Output the (X, Y) coordinate of the center of the cell containing the given text.  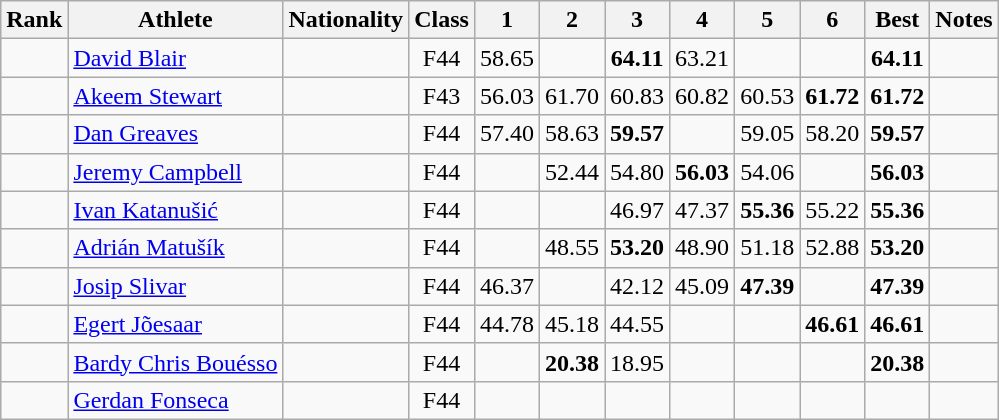
4 (702, 20)
42.12 (638, 286)
6 (832, 20)
18.95 (638, 362)
Gerdan Fonseca (176, 400)
Adrián Matušík (176, 248)
58.63 (572, 134)
44.55 (638, 324)
2 (572, 20)
45.18 (572, 324)
63.21 (702, 58)
46.37 (506, 286)
Nationality (346, 20)
52.88 (832, 248)
47.37 (702, 210)
Class (442, 20)
Athlete (176, 20)
Akeem Stewart (176, 96)
61.70 (572, 96)
60.82 (702, 96)
Notes (964, 20)
Ivan Katanušić (176, 210)
54.06 (768, 172)
F43 (442, 96)
Best (898, 20)
Rank (34, 20)
48.55 (572, 248)
46.97 (638, 210)
60.83 (638, 96)
59.05 (768, 134)
44.78 (506, 324)
Josip Slivar (176, 286)
45.09 (702, 286)
52.44 (572, 172)
58.20 (832, 134)
58.65 (506, 58)
54.80 (638, 172)
57.40 (506, 134)
55.22 (832, 210)
48.90 (702, 248)
60.53 (768, 96)
Dan Greaves (176, 134)
5 (768, 20)
Jeremy Campbell (176, 172)
51.18 (768, 248)
1 (506, 20)
Bardy Chris Bouésso (176, 362)
3 (638, 20)
Egert Jõesaar (176, 324)
David Blair (176, 58)
